Search for the cell housing the specified text and yield its (x, y) center coordinate. 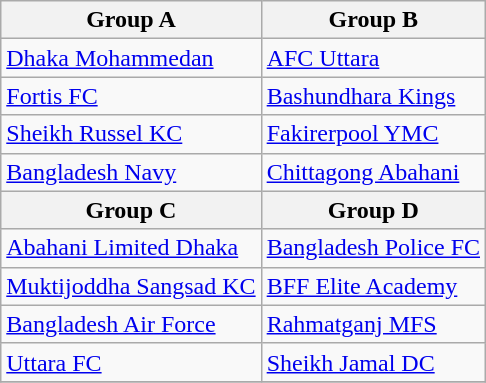
Uttara FC (131, 362)
Bashundhara Kings (373, 96)
Sheikh Russel KC (131, 134)
Chittagong Abahani (373, 172)
Sheikh Jamal DC (373, 362)
Group A (131, 20)
AFC Uttara (373, 58)
Group B (373, 20)
Group C (131, 210)
Rahmatganj MFS (373, 324)
BFF Elite Academy (373, 286)
Fortis FC (131, 96)
Dhaka Mohammedan (131, 58)
Group D (373, 210)
Bangladesh Police FC (373, 248)
Abahani Limited Dhaka (131, 248)
Bangladesh Air Force (131, 324)
Fakirerpool YMC (373, 134)
Muktijoddha Sangsad KC (131, 286)
Bangladesh Navy (131, 172)
